Provide the (x, y) coordinate of the cell's center where the given text is located.  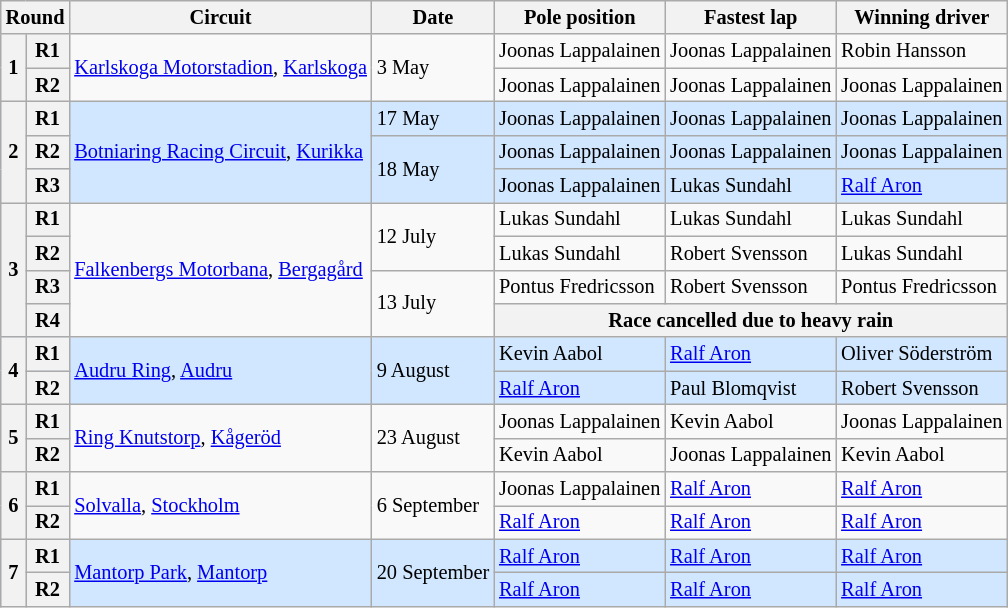
Falkenbergs Motorbana, Bergagård (220, 270)
Botniaring Racing Circuit, Kurikka (220, 152)
R4 (48, 320)
Winning driver (922, 17)
18 May (433, 168)
1 (14, 68)
Robin Hansson (922, 51)
Ring Knutstorp, Kågeröd (220, 438)
Fastest lap (750, 17)
5 (14, 438)
4 (14, 370)
6 (14, 506)
Date (433, 17)
17 May (433, 118)
Circuit (220, 17)
Paul Blomqvist (750, 388)
3 (14, 270)
Audru Ring, Audru (220, 370)
6 September (433, 506)
23 August (433, 438)
Karlskoga Motorstadion, Karlskoga (220, 68)
13 July (433, 304)
3 May (433, 68)
7 (14, 572)
Pole position (580, 17)
Solvalla, Stockholm (220, 506)
12 July (433, 236)
2 (14, 152)
20 September (433, 572)
Mantorp Park, Mantorp (220, 572)
Oliver Söderström (922, 354)
9 August (433, 370)
Round (36, 17)
Race cancelled due to heavy rain (750, 320)
